Return the [X, Y] coordinate for the center point of the cell that contains the specified text.  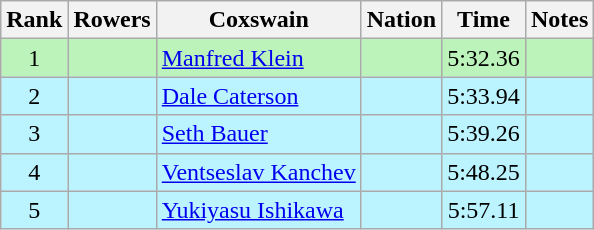
Yukiyasu Ishikawa [258, 210]
Nation [401, 20]
Manfred Klein [258, 58]
5:39.26 [484, 134]
5 [34, 210]
Rank [34, 20]
Coxswain [258, 20]
5:33.94 [484, 96]
5:57.11 [484, 210]
2 [34, 96]
Ventseslav Kanchev [258, 172]
Rowers [112, 20]
5:48.25 [484, 172]
Dale Caterson [258, 96]
5:32.36 [484, 58]
1 [34, 58]
3 [34, 134]
Notes [559, 20]
Seth Bauer [258, 134]
Time [484, 20]
4 [34, 172]
